Determine the (x, y) coordinate at the center of the cell enclosing the given text.  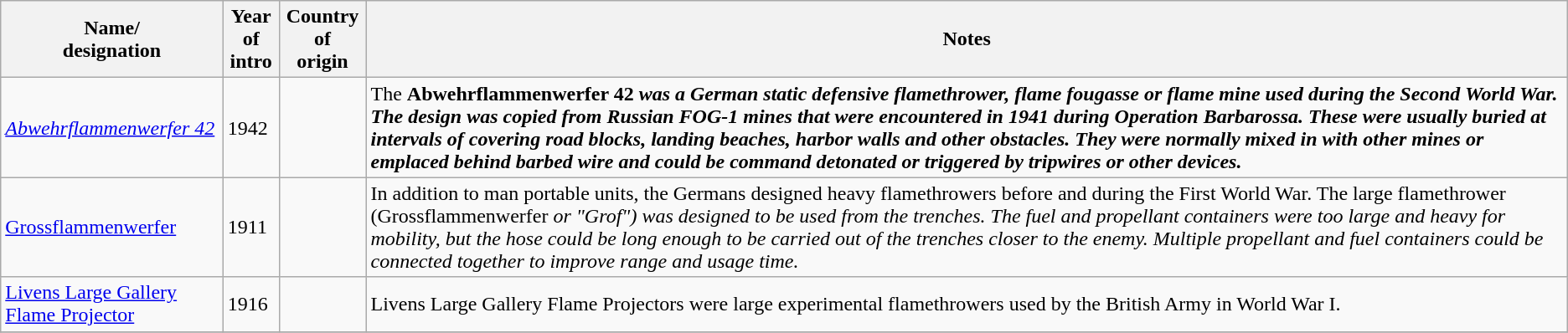
Grossflammenwerfer (112, 228)
Livens Large Gallery Flame Projector (112, 305)
1942 (251, 127)
Country oforigin (322, 39)
Name/designation (112, 39)
Livens Large Gallery Flame Projectors were large experimental flamethrowers used by the British Army in World War I. (967, 305)
Year ofintro (251, 39)
Notes (967, 39)
1916 (251, 305)
1911 (251, 228)
Abwehrflammenwerfer 42 (112, 127)
